Identify which cell holds the provided text, then report its [X, Y] central coordinate. 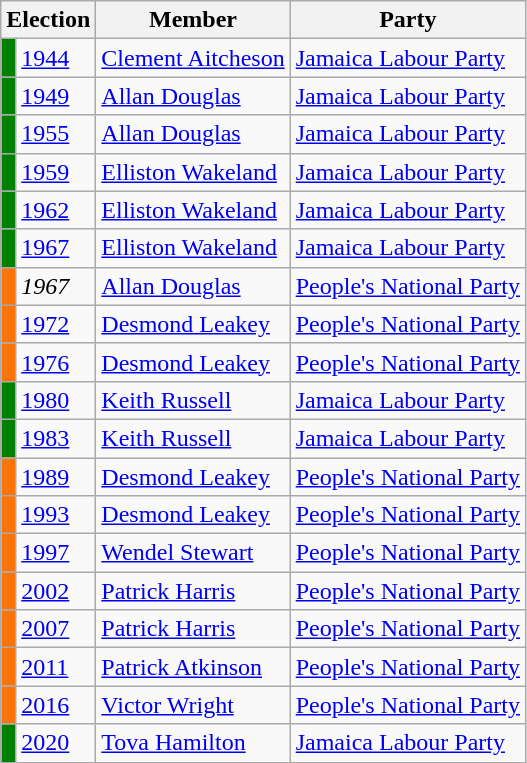
1997 [56, 553]
Member [193, 20]
1955 [56, 134]
2020 [56, 743]
1983 [56, 438]
Clement Aitcheson [193, 58]
Election [48, 20]
1993 [56, 515]
1989 [56, 477]
1980 [56, 400]
Party [408, 20]
1949 [56, 96]
1959 [56, 172]
Wendel Stewart [193, 553]
2016 [56, 705]
2011 [56, 667]
1944 [56, 58]
1976 [56, 362]
2002 [56, 591]
1972 [56, 324]
1962 [56, 210]
Patrick Atkinson [193, 667]
2007 [56, 629]
Tova Hamilton [193, 743]
Victor Wright [193, 705]
